Determine the (x, y) coordinate at the center of the cell enclosing the given text.  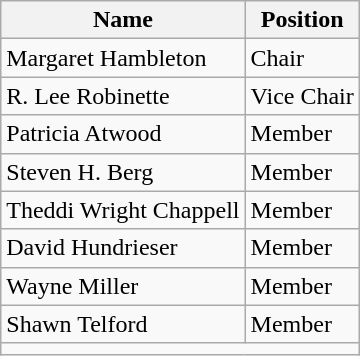
Position (302, 20)
Steven H. Berg (123, 172)
Wayne Miller (123, 286)
Patricia Atwood (123, 134)
David Hundrieser (123, 248)
Chair (302, 58)
Theddi Wright Chappell (123, 210)
Vice Chair (302, 96)
R. Lee Robinette (123, 96)
Name (123, 20)
Shawn Telford (123, 324)
Margaret Hambleton (123, 58)
